Capture the cell that displays the provided text and extract its (X, Y) central coordinate. 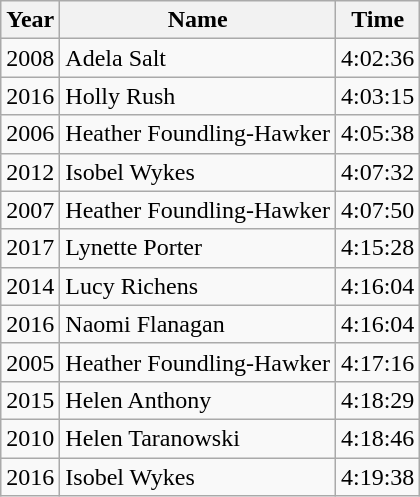
4:17:16 (377, 362)
Helen Taranowski (198, 438)
Time (377, 20)
2017 (30, 248)
4:05:38 (377, 134)
Adela Salt (198, 58)
2012 (30, 172)
Year (30, 20)
Helen Anthony (198, 400)
2008 (30, 58)
2005 (30, 362)
2006 (30, 134)
4:03:15 (377, 96)
Lynette Porter (198, 248)
Naomi Flanagan (198, 324)
4:19:38 (377, 477)
4:07:50 (377, 210)
2010 (30, 438)
2015 (30, 400)
Name (198, 20)
4:18:29 (377, 400)
4:15:28 (377, 248)
2014 (30, 286)
4:02:36 (377, 58)
4:07:32 (377, 172)
Holly Rush (198, 96)
Lucy Richens (198, 286)
4:18:46 (377, 438)
2007 (30, 210)
